Search for the cell housing the specified text and yield its (x, y) center coordinate. 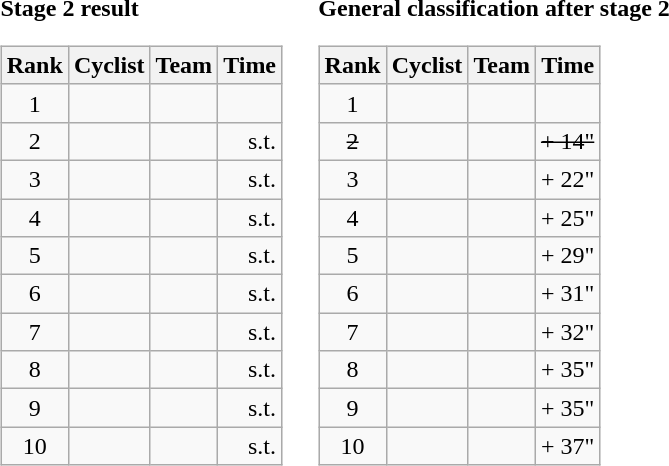
+ 32" (567, 332)
+ 22" (567, 179)
+ 25" (567, 217)
+ 37" (567, 446)
+ 31" (567, 294)
+ 14" (567, 141)
+ 29" (567, 256)
